Locate the cell with the specified text and output its (X, Y) center coordinate. 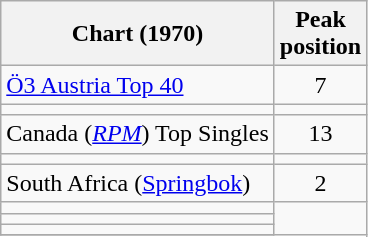
Canada (RPM) Top Singles (138, 134)
Chart (1970) (138, 34)
Ö3 Austria Top 40 (138, 85)
Peakposition (320, 34)
7 (320, 85)
South Africa (Springbok) (138, 183)
2 (320, 183)
13 (320, 134)
